Find where the given text appears and provide that cell's center as [X, Y] coordinate. 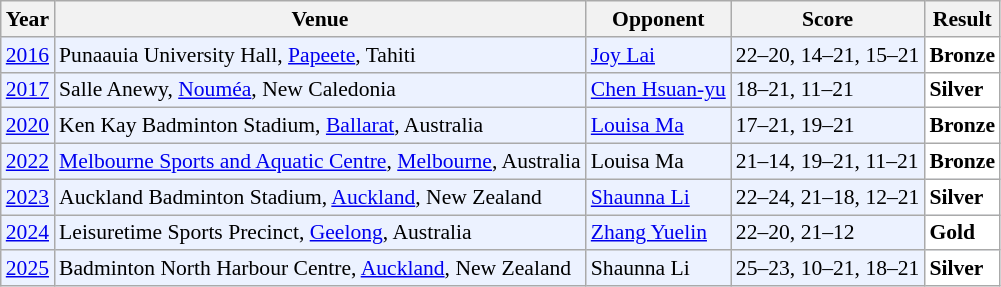
2023 [28, 197]
Joy Lai [658, 55]
25–23, 10–21, 18–21 [828, 269]
2025 [28, 269]
17–21, 19–21 [828, 126]
2020 [28, 126]
Venue [320, 19]
22–20, 14–21, 15–21 [828, 55]
Leisuretime Sports Precinct, Geelong, Australia [320, 233]
Melbourne Sports and Aquatic Centre, Melbourne, Australia [320, 162]
Punaauia University Hall, Papeete, Tahiti [320, 55]
Gold [962, 233]
18–21, 11–21 [828, 90]
Opponent [658, 19]
22–24, 21–18, 12–21 [828, 197]
Year [28, 19]
Chen Hsuan-yu [658, 90]
2017 [28, 90]
2024 [28, 233]
Badminton North Harbour Centre, Auckland, New Zealand [320, 269]
21–14, 19–21, 11–21 [828, 162]
22–20, 21–12 [828, 233]
2022 [28, 162]
Result [962, 19]
Salle Anewy, Nouméa, New Caledonia [320, 90]
Zhang Yuelin [658, 233]
Ken Kay Badminton Stadium, Ballarat, Australia [320, 126]
2016 [28, 55]
Auckland Badminton Stadium, Auckland, New Zealand [320, 197]
Score [828, 19]
